Output the (x, y) coordinate of the center of the cell containing the given text.  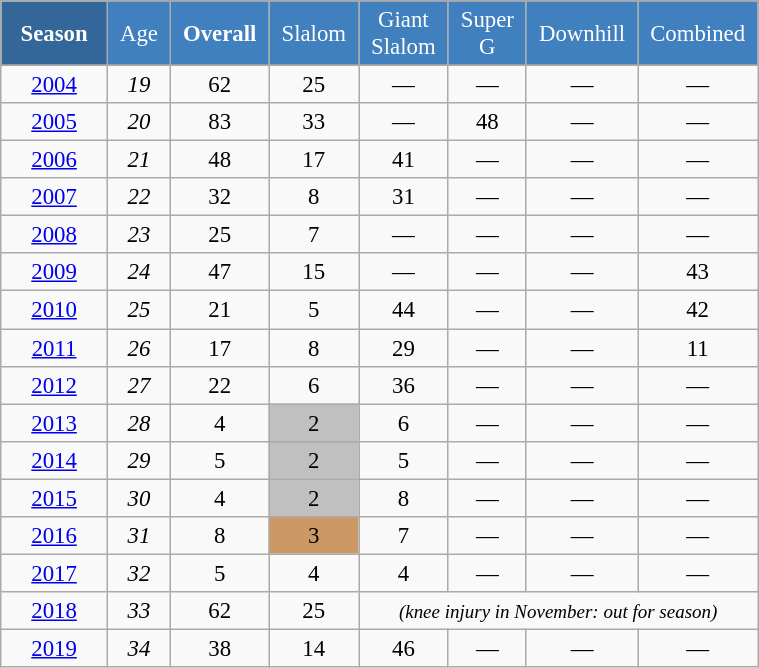
41 (404, 160)
2008 (54, 235)
11 (698, 348)
Super G (487, 34)
14 (314, 648)
GiantSlalom (404, 34)
Combined (698, 34)
2010 (54, 310)
20 (138, 122)
19 (138, 85)
42 (698, 310)
2009 (54, 273)
2016 (54, 536)
2004 (54, 85)
Slalom (314, 34)
2007 (54, 197)
2018 (54, 611)
Overall (219, 34)
2019 (54, 648)
30 (138, 498)
2012 (54, 385)
36 (404, 385)
27 (138, 385)
Downhill (582, 34)
23 (138, 235)
2011 (54, 348)
(knee injury in November: out for season) (558, 611)
24 (138, 273)
3 (314, 536)
2017 (54, 573)
2015 (54, 498)
Age (138, 34)
34 (138, 648)
2006 (54, 160)
83 (219, 122)
2013 (54, 423)
2005 (54, 122)
44 (404, 310)
47 (219, 273)
43 (698, 273)
28 (138, 423)
Season (54, 34)
46 (404, 648)
38 (219, 648)
26 (138, 348)
2014 (54, 460)
15 (314, 273)
